Scan for the cell matching the given text and deliver its [X, Y] coordinate at center. 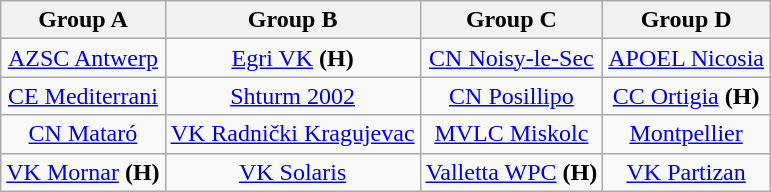
Montpellier [686, 134]
CC Ortigia (H) [686, 96]
CN Posillipo [512, 96]
CN Mataró [83, 134]
CN Noisy-le-Sec [512, 58]
MVLC Miskolc [512, 134]
Valletta WPC (H) [512, 172]
Group A [83, 20]
VK Mornar (H) [83, 172]
VK Solaris [292, 172]
VK Partizan [686, 172]
CE Mediterrani [83, 96]
Group C [512, 20]
Egri VK (H) [292, 58]
VK Radnički Kragujevac [292, 134]
Shturm 2002 [292, 96]
Group B [292, 20]
APOEL Nicosia [686, 58]
Group D [686, 20]
AZSC Antwerp [83, 58]
